From the cell containing the given text, extract its center point as [x, y] coordinate. 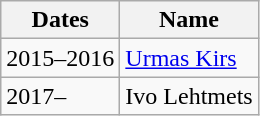
Name [189, 20]
Urmas Kirs [189, 58]
Ivo Lehtmets [189, 96]
2017– [60, 96]
2015–2016 [60, 58]
Dates [60, 20]
